For the text-containing cell, return its midpoint in [X, Y] coordinate format. 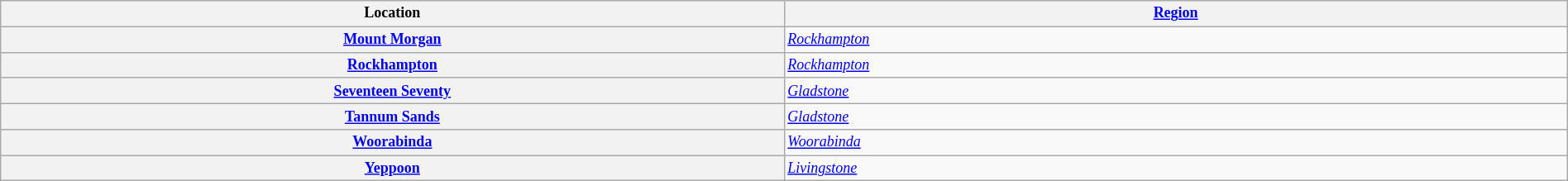
Location [392, 13]
Mount Morgan [392, 40]
Yeppoon [392, 169]
Tannum Sands [392, 116]
Region [1176, 13]
Livingstone [1176, 169]
Seventeen Seventy [392, 91]
